For the text-containing cell, return its midpoint in [X, Y] coordinate format. 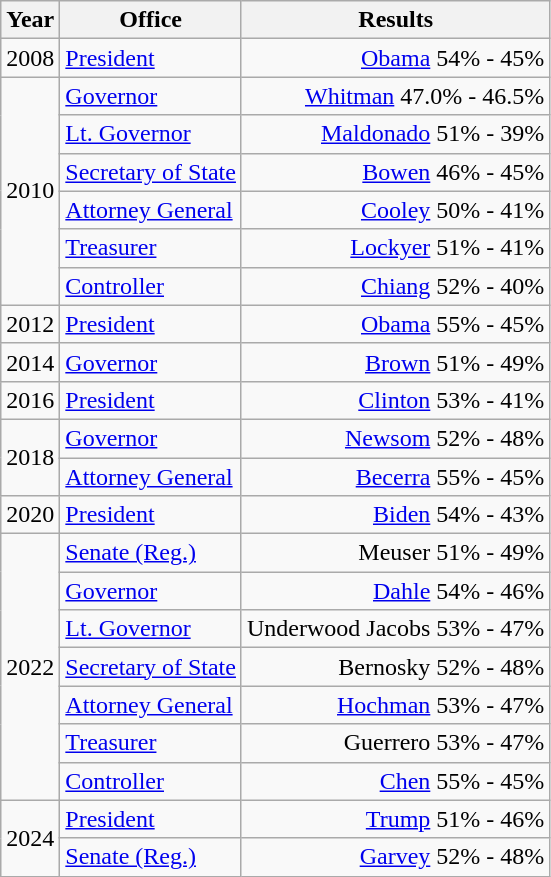
Cooley 50% - 41% [395, 210]
Garvey 52% - 48% [395, 857]
Clinton 53% - 41% [395, 400]
Dahle 54% - 46% [395, 591]
Brown 51% - 49% [395, 362]
Trump 51% - 46% [395, 819]
Bernosky 52% - 48% [395, 667]
Chiang 52% - 40% [395, 286]
Year [30, 20]
Newsom 52% - 48% [395, 438]
2016 [30, 400]
Bowen 46% - 45% [395, 172]
Whitman 47.0% - 46.5% [395, 96]
2020 [30, 515]
Maldonado 51% - 39% [395, 134]
Meuser 51% - 49% [395, 553]
2012 [30, 324]
Guerrero 53% - 47% [395, 743]
Lockyer 51% - 41% [395, 248]
Chen 55% - 45% [395, 781]
2010 [30, 191]
2024 [30, 838]
Obama 55% - 45% [395, 324]
Underwood Jacobs 53% - 47% [395, 629]
Becerra 55% - 45% [395, 477]
Hochman 53% - 47% [395, 705]
2022 [30, 667]
2014 [30, 362]
Office [151, 20]
Biden 54% - 43% [395, 515]
2008 [30, 58]
2018 [30, 457]
Obama 54% - 45% [395, 58]
Results [395, 20]
